Identify which cell holds the provided text, then report its (X, Y) central coordinate. 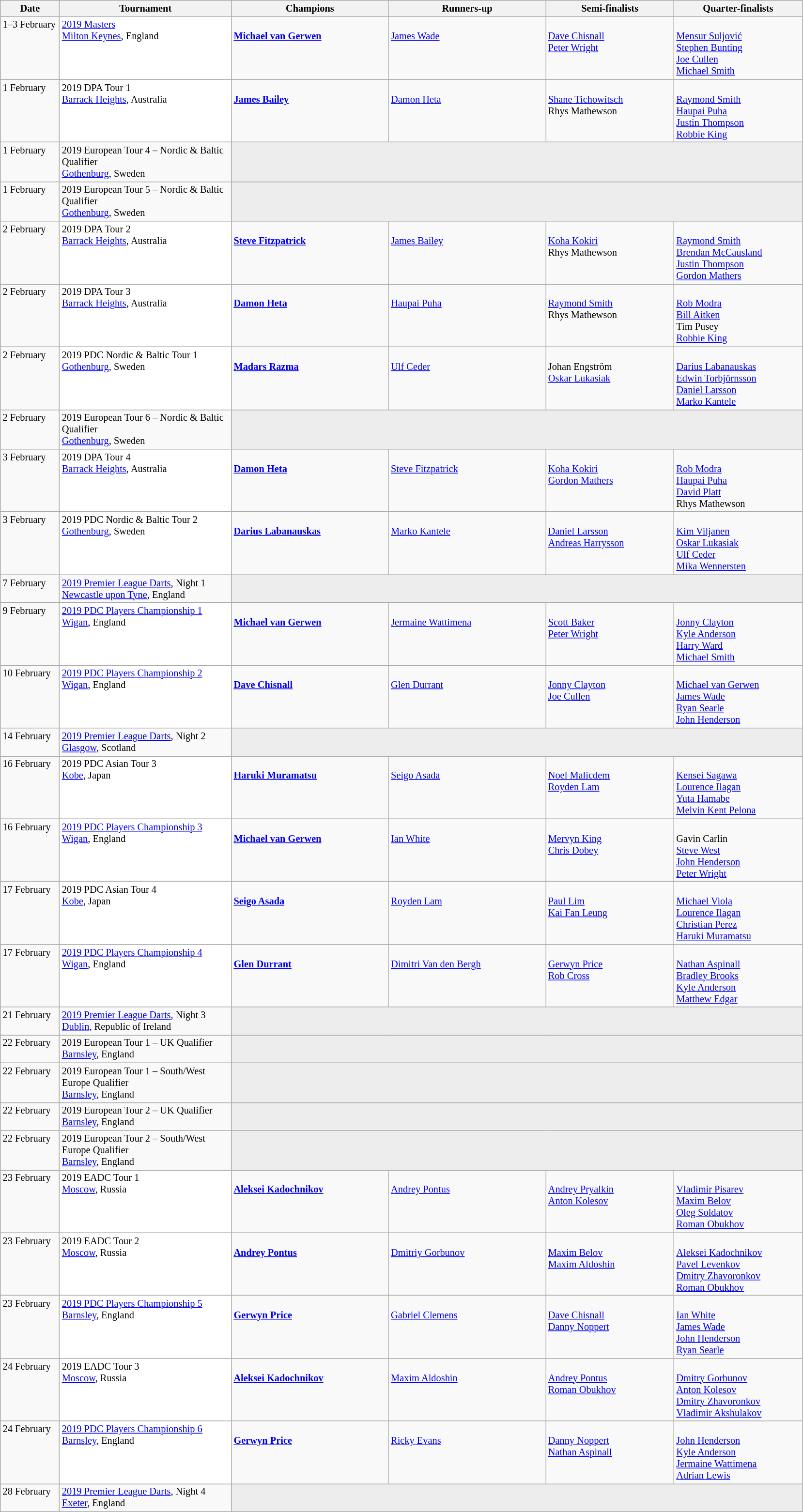
2019 MastersMilton Keynes, England (145, 48)
9 February (30, 634)
2019 Premier League Darts, Night 2 Glasgow, Scotland (145, 742)
2019 DPA Tour 3Barrack Heights, Australia (145, 315)
2019 PDC Players Championship 5Barnsley, England (145, 1327)
Quarter-finalists (738, 8)
2019 PDC Players Championship 2Wigan, England (145, 697)
2019 European Tour 2 – UK Qualifier Barnsley, England (145, 1116)
Mensur Suljović Stephen Bunting Joe Cullen Michael Smith (738, 48)
Tournament (145, 8)
Raymond Smith Rhys Mathewson (610, 315)
Semi-finalists (610, 8)
Haruki Muramatsu (310, 787)
Jonny Clayton Kyle Anderson Harry Ward Michael Smith (738, 634)
Dave Chisnall (310, 697)
Kensei Sagawa Lourence Ilagan Yuta Hamabe Melvin Kent Pelona (738, 787)
2019 European Tour 6 – Nordic & Baltic Qualifier Gothenburg, Sweden (145, 429)
Champions (310, 8)
2019 European Tour 1 – UK Qualifier Barnsley, England (145, 1049)
2019 PDC Nordic & Baltic Tour 1Gothenburg, Sweden (145, 378)
Aleksei Kadochnikov Pavel Levenkov Dmitry Zhavoronkov Roman Obukhov (738, 1264)
2019 European Tour 2 – South/West Europe Qualifier Barnsley, England (145, 1150)
Maxim Belov Maxim Aldoshin (610, 1264)
28 February (30, 1497)
Rob Modra Haupai Puha David Platt Rhys Mathewson (738, 480)
2019 Premier League Darts, Night 4 Exeter, England (145, 1497)
Date (30, 8)
14 February (30, 742)
7 February (30, 589)
2019 EADC Tour 2Moscow, Russia (145, 1264)
Dmitry Gorbunov Anton Kolesov Dmitry Zhavoronkov Vladimir Akshulakov (738, 1390)
John Henderson Kyle Anderson Jermaine Wattimena Adrian Lewis (738, 1452)
Danny Noppert Nathan Aspinall (610, 1452)
Shane Tichowitsch Rhys Mathewson (610, 111)
Royden Lam (467, 913)
Ulf Ceder (467, 378)
2019 PDC Players Championship 1Wigan, England (145, 634)
Runners-up (467, 8)
Michael van Gerwen James Wade Ryan Searle John Henderson (738, 697)
Gabriel Clemens (467, 1327)
Gavin Carlin Steve West John Henderson Peter Wright (738, 850)
21 February (30, 1021)
Raymond Smith Haupai Puha Justin Thompson Robbie King (738, 111)
Ian White James Wade John Henderson Ryan Searle (738, 1327)
10 February (30, 697)
Koha Kokiri Rhys Mathewson (610, 253)
Dimitri Van den Bergh (467, 976)
Andrey Pryalkin Anton Kolesov (610, 1201)
Daniel Larsson Andreas Harrysson (610, 543)
Haupai Puha (467, 315)
Gerwyn Price Rob Cross (610, 976)
Maxim Aldoshin (467, 1390)
2019 PDC Players Championship 6Barnsley, England (145, 1452)
Rob Modra Bill Aitken Tim Pusey Robbie King (738, 315)
2019 PDC Asian Tour 4Kobe, Japan (145, 913)
2019 DPA Tour 1Barrack Heights, Australia (145, 111)
Dave Chisnall Danny Noppert (610, 1327)
Nathan Aspinall Bradley Brooks Kyle Anderson Matthew Edgar (738, 976)
Kim Viljanen Oskar Lukasiak Ulf Ceder Mika Wennersten (738, 543)
2019 DPA Tour 4Barrack Heights, Australia (145, 480)
2019 European Tour 1 – South/West Europe Qualifier Barnsley, England (145, 1083)
2019 PDC Players Championship 3Wigan, England (145, 850)
1–3 February (30, 48)
Dmitriy Gorbunov (467, 1264)
Jermaine Wattimena (467, 634)
2019 EADC Tour 3Moscow, Russia (145, 1390)
Paul Lim Kai Fan Leung (610, 913)
Noel Malicdem Royden Lam (610, 787)
2019 EADC Tour 1Moscow, Russia (145, 1201)
2019 DPA Tour 2Barrack Heights, Australia (145, 253)
2019 European Tour 5 – Nordic & Baltic Qualifier Gothenburg, Sweden (145, 201)
Johan Engström Oskar Lukasiak (610, 378)
Raymond Smith Brendan McCausland Justin Thompson Gordon Mathers (738, 253)
2019 PDC Asian Tour 3Kobe, Japan (145, 787)
Madars Razma (310, 378)
2019 Premier League Darts, Night 3 Dublin, Republic of Ireland (145, 1021)
Scott Baker Peter Wright (610, 634)
Ian White (467, 850)
Michael Viola Lourence Ilagan Christian Perez Haruki Muramatsu (738, 913)
2019 PDC Players Championship 4Wigan, England (145, 976)
Andrey Pontus Roman Obukhov (610, 1390)
Darius Labanauskas (310, 543)
Vladimir Pisarev Maxim Belov Oleg Soldatov Roman Obukhov (738, 1201)
Koha Kokiri Gordon Mathers (610, 480)
Marko Kantele (467, 543)
Jonny Clayton Joe Cullen (610, 697)
James Wade (467, 48)
2019 European Tour 4 – Nordic & Baltic Qualifier Gothenburg, Sweden (145, 162)
2019 Premier League Darts, Night 1 Newcastle upon Tyne, England (145, 589)
Darius Labanauskas Edwin Torbjörnsson Daniel Larsson Marko Kantele (738, 378)
Mervyn King Chris Dobey (610, 850)
Dave Chisnall Peter Wright (610, 48)
Ricky Evans (467, 1452)
2019 PDC Nordic & Baltic Tour 2Gothenburg, Sweden (145, 543)
